Extract the (x, y) coordinate from the center of the cell holding the provided text.  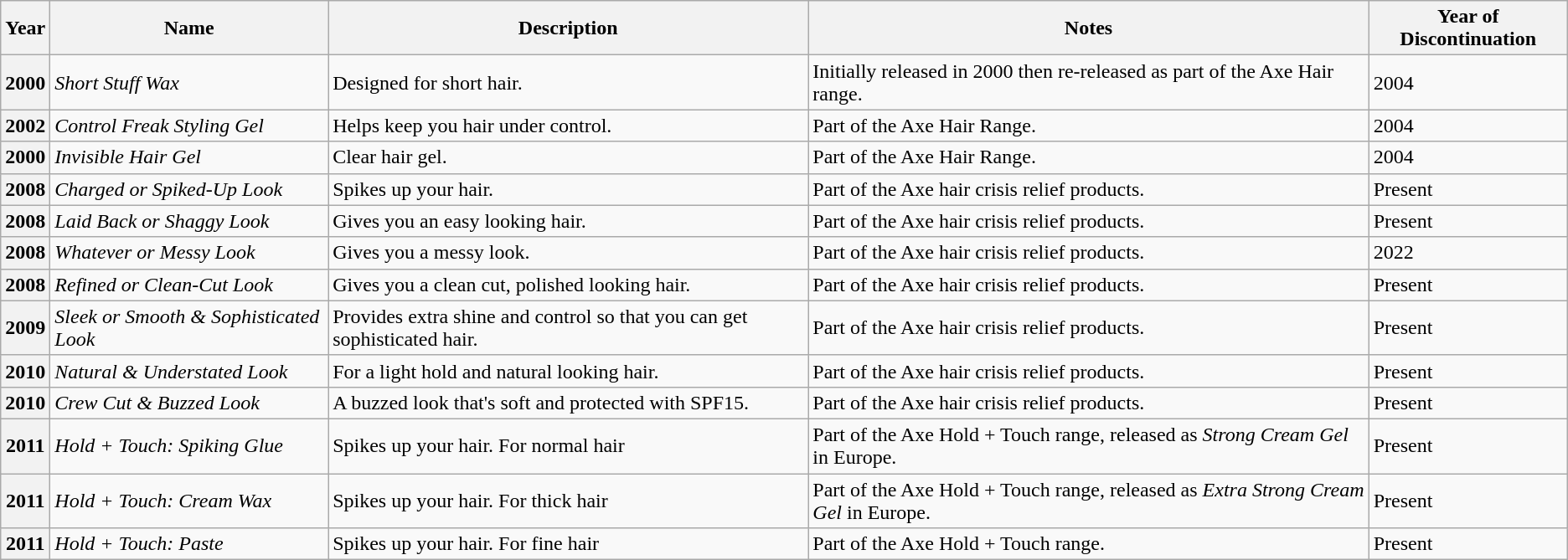
Designed for short hair. (568, 82)
2022 (1467, 253)
Clear hair gel. (568, 157)
Part of the Axe Hold + Touch range, released as Strong Cream Gel in Europe. (1089, 445)
Hold + Touch: Cream Wax (189, 501)
Invisible Hair Gel (189, 157)
2009 (25, 328)
Provides extra shine and control so that you can get sophisticated hair. (568, 328)
Name (189, 28)
Part of the Axe Hold + Touch range. (1089, 544)
Gives you a clean cut, polished looking hair. (568, 285)
Natural & Understated Look (189, 371)
Spikes up your hair. (568, 189)
Part of the Axe Hold + Touch range, released as Extra Strong Cream Gel in Europe. (1089, 501)
Charged or Spiked-Up Look (189, 189)
Hold + Touch: Paste (189, 544)
Gives you a messy look. (568, 253)
Year of Discontinuation (1467, 28)
Gives you an easy looking hair. (568, 221)
Control Freak Styling Gel (189, 126)
Laid Back or Shaggy Look (189, 221)
Notes (1089, 28)
Spikes up your hair. For thick hair (568, 501)
Whatever or Messy Look (189, 253)
Refined or Clean-Cut Look (189, 285)
Sleek or Smooth & Sophisticated Look (189, 328)
Spikes up your hair. For fine hair (568, 544)
Initially released in 2000 then re-released as part of the Axe Hair range. (1089, 82)
2002 (25, 126)
Description (568, 28)
Short Stuff Wax (189, 82)
Hold + Touch: Spiking Glue (189, 445)
Helps keep you hair under control. (568, 126)
For a light hold and natural looking hair. (568, 371)
Year (25, 28)
Spikes up your hair. For normal hair (568, 445)
A buzzed look that's soft and protected with SPF15. (568, 403)
Crew Cut & Buzzed Look (189, 403)
